Search for the cell housing the specified text and yield its (X, Y) center coordinate. 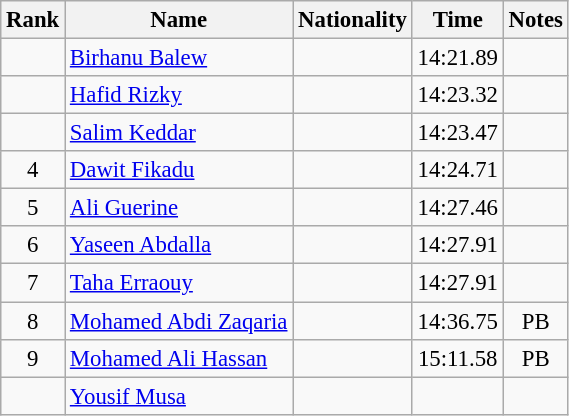
14:36.75 (458, 321)
Ali Guerine (179, 208)
14:23.47 (458, 133)
6 (33, 245)
Time (458, 20)
Name (179, 20)
Birhanu Balew (179, 58)
8 (33, 321)
Yaseen Abdalla (179, 245)
7 (33, 283)
14:23.32 (458, 95)
Mohamed Ali Hassan (179, 358)
Taha Erraouy (179, 283)
14:21.89 (458, 58)
9 (33, 358)
14:27.46 (458, 208)
15:11.58 (458, 358)
4 (33, 170)
Mohamed Abdi Zaqaria (179, 321)
14:24.71 (458, 170)
Notes (536, 20)
Salim Keddar (179, 133)
Nationality (352, 20)
Dawit Fikadu (179, 170)
Hafid Rizky (179, 95)
5 (33, 208)
Yousif Musa (179, 396)
Rank (33, 20)
